Provide the [X, Y] coordinate of the cell's center where the given text is located.  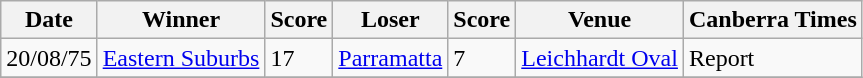
Winner [181, 20]
Canberra Times [772, 20]
7 [482, 58]
Date [49, 20]
Venue [600, 20]
Loser [390, 20]
17 [299, 58]
Parramatta [390, 58]
Eastern Suburbs [181, 58]
Report [772, 58]
20/08/75 [49, 58]
Leichhardt Oval [600, 58]
